Capture the cell that displays the provided text and extract its (X, Y) central coordinate. 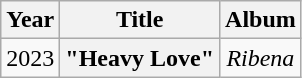
Year (30, 20)
Ribena (261, 58)
"Heavy Love" (140, 58)
Album (261, 20)
Title (140, 20)
2023 (30, 58)
